Pinpoint the cell where the given text exists, returning its [x, y] midpoint coordinate. 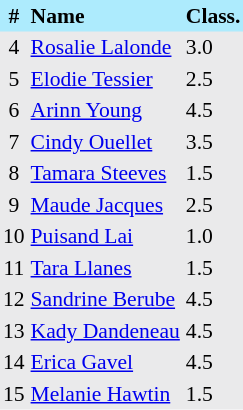
Tamara Steeves [106, 174]
5 [14, 79]
Cindy Ouellet [106, 142]
12 [14, 300]
Kady Dandeneau [106, 331]
# [14, 16]
Sandrine Berube [106, 300]
7 [14, 142]
13 [14, 331]
Elodie Tessier [106, 79]
Erica Gavel [106, 362]
14 [14, 362]
15 [14, 394]
Maude Jacques [106, 205]
Tara Llanes [106, 268]
Name [106, 16]
4 [14, 48]
9 [14, 205]
8 [14, 174]
Puisand Lai [106, 236]
Rosalie Lalonde [106, 48]
6 [14, 110]
11 [14, 268]
Melanie Hawtin [106, 394]
10 [14, 236]
Arinn Young [106, 110]
